Identify which cell holds the provided text, then report its (x, y) central coordinate. 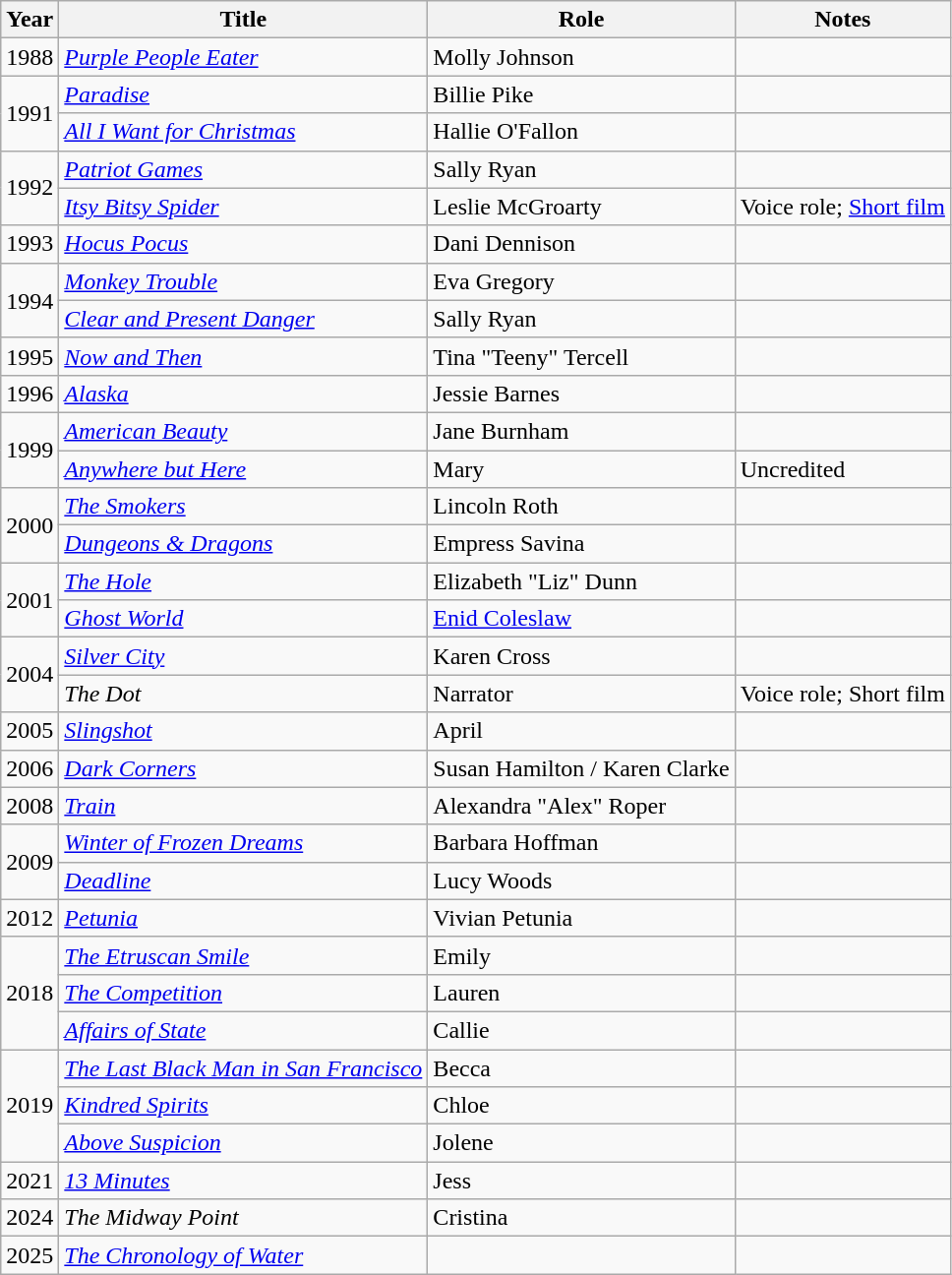
Kindred Spirits (244, 1106)
Clear and Present Danger (244, 319)
13 Minutes (244, 1181)
The Last Black Man in San Francisco (244, 1067)
2000 (30, 525)
Deadline (244, 880)
Itsy Bitsy Spider (244, 207)
Above Suspicion (244, 1143)
Notes (842, 20)
2021 (30, 1181)
Empress Savina (581, 544)
2019 (30, 1105)
Leslie McGroarty (581, 207)
The Midway Point (244, 1218)
Emily (581, 955)
2012 (30, 918)
2024 (30, 1218)
1988 (30, 57)
Paradise (244, 94)
Karen Cross (581, 656)
1992 (30, 188)
Molly Johnson (581, 57)
Role (581, 20)
Patriot Games (244, 169)
Hallie O'Fallon (581, 132)
The Etruscan Smile (244, 955)
2001 (30, 600)
Winter of Frozen Dreams (244, 843)
2005 (30, 731)
Ghost World (244, 619)
Tina "Teeny" Tercell (581, 356)
Alaska (244, 394)
Jolene (581, 1143)
Monkey Trouble (244, 281)
2018 (30, 993)
American Beauty (244, 431)
Chloe (581, 1106)
Slingshot (244, 731)
Anywhere but Here (244, 469)
Dani Dennison (581, 244)
All I Want for Christmas (244, 132)
Jane Burnham (581, 431)
Lucy Woods (581, 880)
Jess (581, 1181)
Mary (581, 469)
2025 (30, 1255)
April (581, 731)
Silver City (244, 656)
The Chronology of Water (244, 1255)
Vivian Petunia (581, 918)
Dungeons & Dragons (244, 544)
1996 (30, 394)
Susan Hamilton / Karen Clarke (581, 768)
Jessie Barnes (581, 394)
2004 (30, 675)
Train (244, 806)
Eva Gregory (581, 281)
Barbara Hoffman (581, 843)
Title (244, 20)
1995 (30, 356)
The Dot (244, 694)
1991 (30, 113)
Becca (581, 1067)
Petunia (244, 918)
Billie Pike (581, 94)
2006 (30, 768)
2008 (30, 806)
1993 (30, 244)
1994 (30, 300)
Elizabeth "Liz" Dunn (581, 581)
Uncredited (842, 469)
Cristina (581, 1218)
Hocus Pocus (244, 244)
Alexandra "Alex" Roper (581, 806)
2009 (30, 862)
Lincoln Roth (581, 507)
1999 (30, 450)
Purple People Eater (244, 57)
Affairs of State (244, 1030)
The Competition (244, 993)
Enid Coleslaw (581, 619)
Year (30, 20)
The Hole (244, 581)
Narrator (581, 694)
The Smokers (244, 507)
Now and Then (244, 356)
Callie (581, 1030)
Dark Corners (244, 768)
Lauren (581, 993)
